Search for the cell housing the specified text and yield its [X, Y] center coordinate. 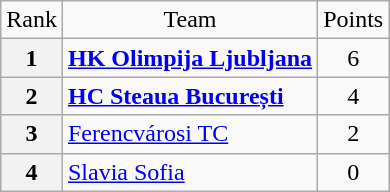
Rank [32, 20]
0 [354, 172]
Team [190, 20]
HC Steaua București [190, 96]
1 [32, 58]
3 [32, 134]
Points [354, 20]
HK Olimpija Ljubljana [190, 58]
Slavia Sofia [190, 172]
Ferencvárosi TC [190, 134]
6 [354, 58]
